Return (X, Y) of the center of cell containing provided text 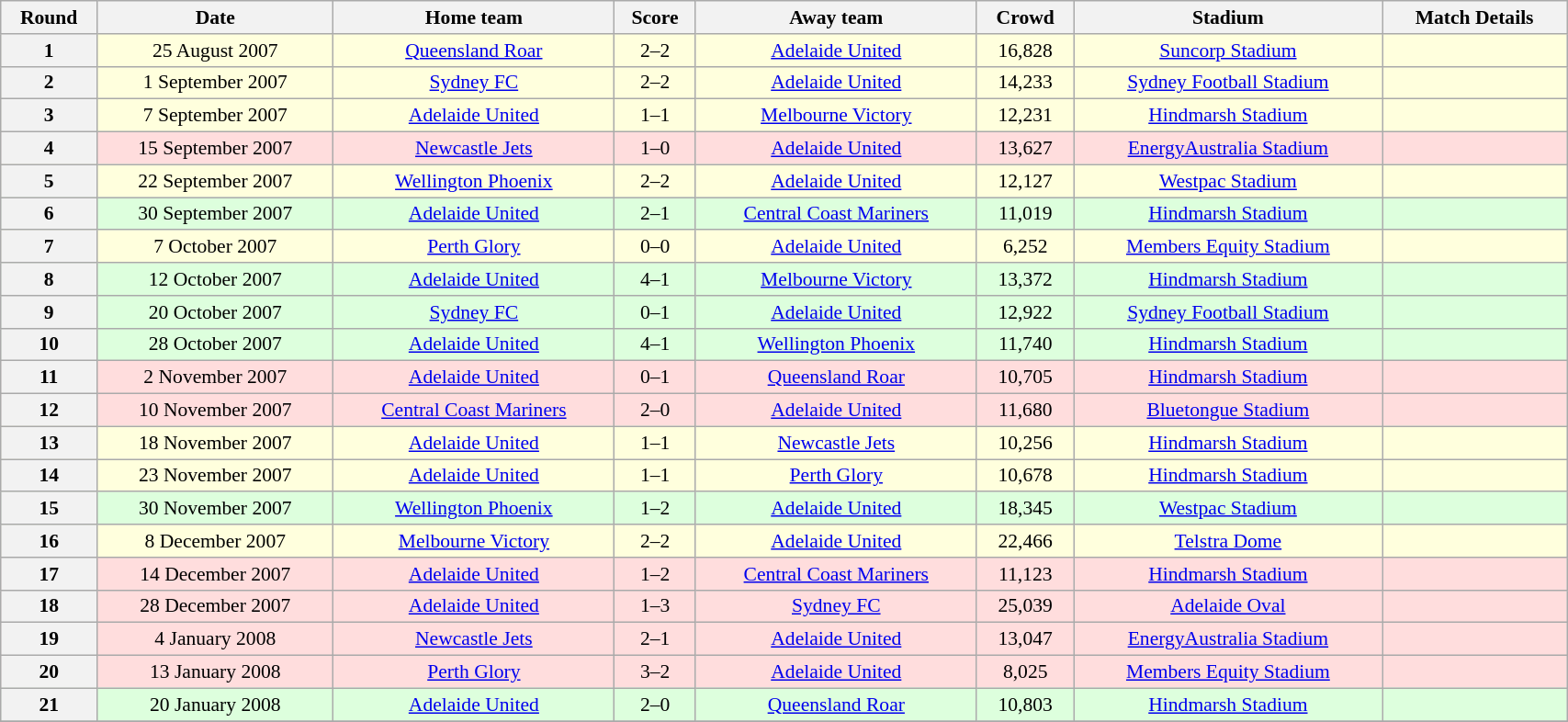
18 November 2007 (215, 443)
8,025 (1025, 672)
12 (50, 411)
1–0 (656, 149)
13,627 (1025, 149)
Score (656, 17)
7 (50, 247)
12 October 2007 (215, 279)
3 (50, 116)
Home team (474, 17)
16 (50, 541)
12,231 (1025, 116)
10 November 2007 (215, 411)
14,233 (1025, 83)
3–2 (656, 672)
13,047 (1025, 639)
10,678 (1025, 476)
7 September 2007 (215, 116)
2 November 2007 (215, 378)
Match Details (1475, 17)
15 September 2007 (215, 149)
22 September 2007 (215, 181)
Date (215, 17)
4 (50, 149)
21 (50, 705)
0–0 (656, 247)
7 October 2007 (215, 247)
30 September 2007 (215, 214)
4 January 2008 (215, 639)
10 (50, 344)
Away team (836, 17)
30 November 2007 (215, 509)
1 (50, 51)
19 (50, 639)
17 (50, 574)
12,127 (1025, 181)
9 (50, 312)
6,252 (1025, 247)
10,705 (1025, 378)
14 December 2007 (215, 574)
13 (50, 443)
11,680 (1025, 411)
Adelaide Oval (1227, 606)
8 (50, 279)
20 January 2008 (215, 705)
10,256 (1025, 443)
Crowd (1025, 17)
28 December 2007 (215, 606)
1 September 2007 (215, 83)
6 (50, 214)
22,466 (1025, 541)
5 (50, 181)
14 (50, 476)
18 (50, 606)
2 (50, 83)
18,345 (1025, 509)
Suncorp Stadium (1227, 51)
25,039 (1025, 606)
13 January 2008 (215, 672)
11,019 (1025, 214)
12,922 (1025, 312)
Stadium (1227, 17)
8 December 2007 (215, 541)
11,123 (1025, 574)
23 November 2007 (215, 476)
13,372 (1025, 279)
25 August 2007 (215, 51)
Bluetongue Stadium (1227, 411)
Round (50, 17)
11 (50, 378)
20 (50, 672)
20 October 2007 (215, 312)
15 (50, 509)
11,740 (1025, 344)
28 October 2007 (215, 344)
10,803 (1025, 705)
1–3 (656, 606)
16,828 (1025, 51)
Telstra Dome (1227, 541)
